For the text-containing cell, return its midpoint in [x, y] coordinate format. 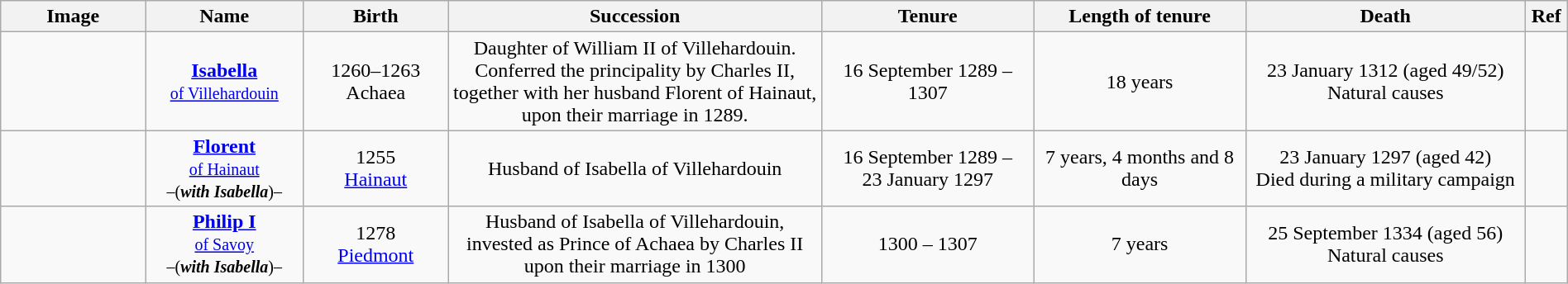
7 years, 4 months and 8 days [1140, 168]
16 September 1289 –23 January 1297 [928, 168]
Tenure [928, 17]
18 years [1140, 81]
Philip Iof Savoy–(with Isabella)– [225, 244]
Husband of Isabella of Villehardouin [635, 168]
Ref [1546, 17]
Name [225, 17]
Birth [375, 17]
1300 – 1307 [928, 244]
23 January 1297 (aged 42)Died during a military campaign [1385, 168]
25 September 1334 (aged 56)Natural causes [1385, 244]
Succession [635, 17]
Length of tenure [1140, 17]
Isabellaof Villehardouin [225, 81]
7 years [1140, 244]
Husband of Isabella of Villehardouin, invested as Prince of Achaea by Charles II upon their marriage in 1300 [635, 244]
1278Piedmont [375, 244]
1255Hainaut [375, 168]
16 September 1289 –1307 [928, 81]
1260–1263Achaea [375, 81]
Death [1385, 17]
23 January 1312 (aged 49/52)Natural causes [1385, 81]
Florentof Hainaut–(with Isabella)– [225, 168]
Image [73, 17]
